Identify which cell holds the provided text, then report its (x, y) central coordinate. 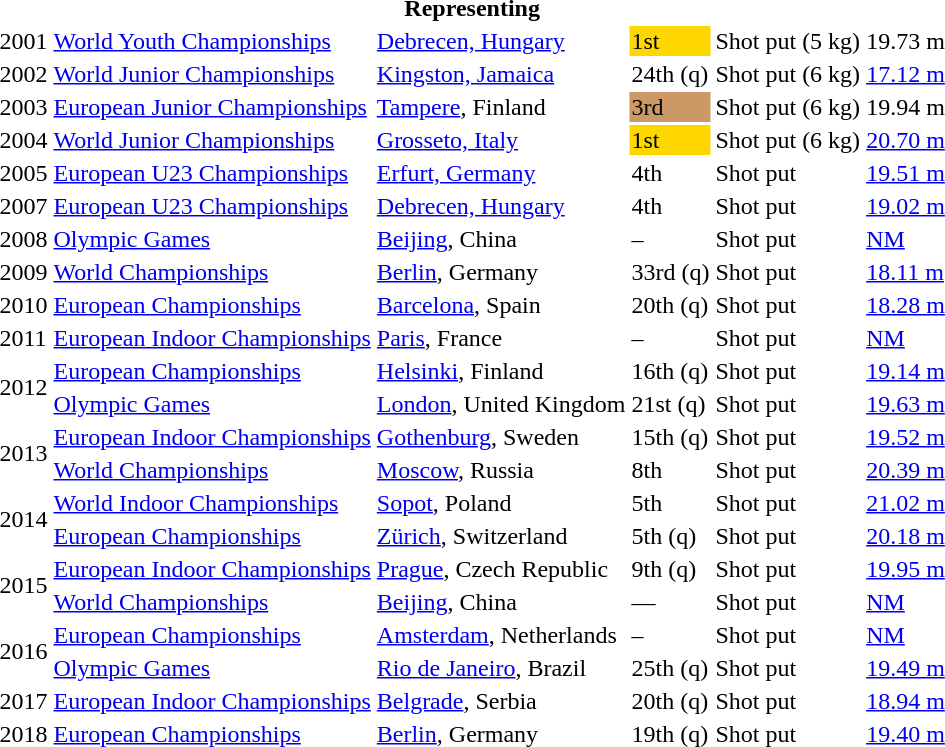
15th (q) (670, 437)
Erfurt, Germany (501, 173)
London, United Kingdom (501, 404)
5th (670, 503)
Rio de Janeiro, Brazil (501, 668)
Zürich, Switzerland (501, 536)
Grosseto, Italy (501, 140)
Kingston, Jamaica (501, 74)
World Indoor Championships (212, 503)
Amsterdam, Netherlands (501, 635)
3rd (670, 107)
33rd (q) (670, 272)
Sopot, Poland (501, 503)
Shot put (5 kg) (788, 41)
Barcelona, Spain (501, 305)
5th (q) (670, 536)
European Junior Championships (212, 107)
Prague, Czech Republic (501, 569)
— (670, 602)
9th (q) (670, 569)
Belgrade, Serbia (501, 701)
Berlin, Germany (501, 272)
24th (q) (670, 74)
25th (q) (670, 668)
8th (670, 470)
World Youth Championships (212, 41)
Moscow, Russia (501, 470)
21st (q) (670, 404)
Helsinki, Finland (501, 371)
Gothenburg, Sweden (501, 437)
Tampere, Finland (501, 107)
Paris, France (501, 338)
16th (q) (670, 371)
